Identify which cell holds the provided text, then report its [x, y] central coordinate. 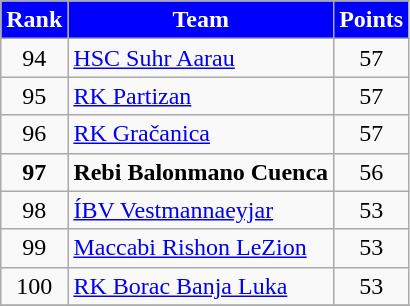
RK Borac Banja Luka [201, 286]
HSC Suhr Aarau [201, 58]
RK Gračanica [201, 134]
96 [34, 134]
100 [34, 286]
94 [34, 58]
Team [201, 20]
Rebi Balonmano Cuenca [201, 172]
Points [372, 20]
Maccabi Rishon LeZion [201, 248]
95 [34, 96]
98 [34, 210]
Rank [34, 20]
56 [372, 172]
RK Partizan [201, 96]
ÍBV Vestmannaeyjar [201, 210]
99 [34, 248]
97 [34, 172]
